From the cell containing the given text, extract its center point as (x, y) coordinate. 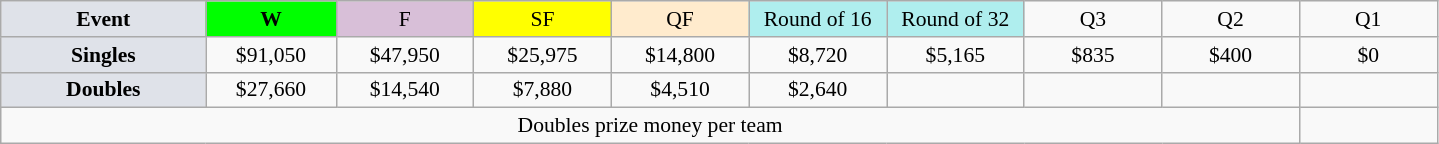
$27,660 (271, 90)
Event (104, 19)
$14,540 (405, 90)
Q1 (1368, 19)
Q3 (1093, 19)
Round of 16 (818, 19)
Doubles (104, 90)
$91,050 (271, 55)
$7,880 (543, 90)
Q2 (1231, 19)
QF (680, 19)
$400 (1231, 55)
W (271, 19)
$14,800 (680, 55)
Doubles prize money per team (650, 126)
Round of 32 (955, 19)
Singles (104, 55)
SF (543, 19)
F (405, 19)
$47,950 (405, 55)
$8,720 (818, 55)
$0 (1368, 55)
$25,975 (543, 55)
$4,510 (680, 90)
$2,640 (818, 90)
$5,165 (955, 55)
$835 (1093, 55)
